Identify which cell holds the provided text, then report its (X, Y) central coordinate. 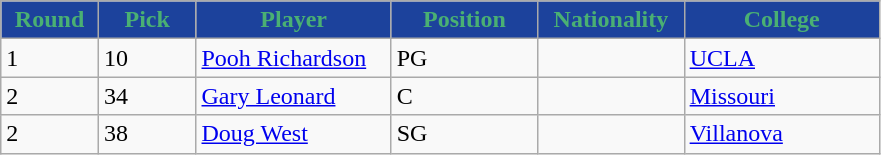
PG (464, 58)
Position (464, 20)
Villanova (782, 134)
Missouri (782, 96)
Gary Leonard (294, 96)
34 (147, 96)
38 (147, 134)
College (782, 20)
SG (464, 134)
Pooh Richardson (294, 58)
C (464, 96)
Player (294, 20)
1 (50, 58)
Pick (147, 20)
UCLA (782, 58)
Round (50, 20)
10 (147, 58)
Nationality (611, 20)
Doug West (294, 134)
